Return (X, Y) of the center of cell containing provided text 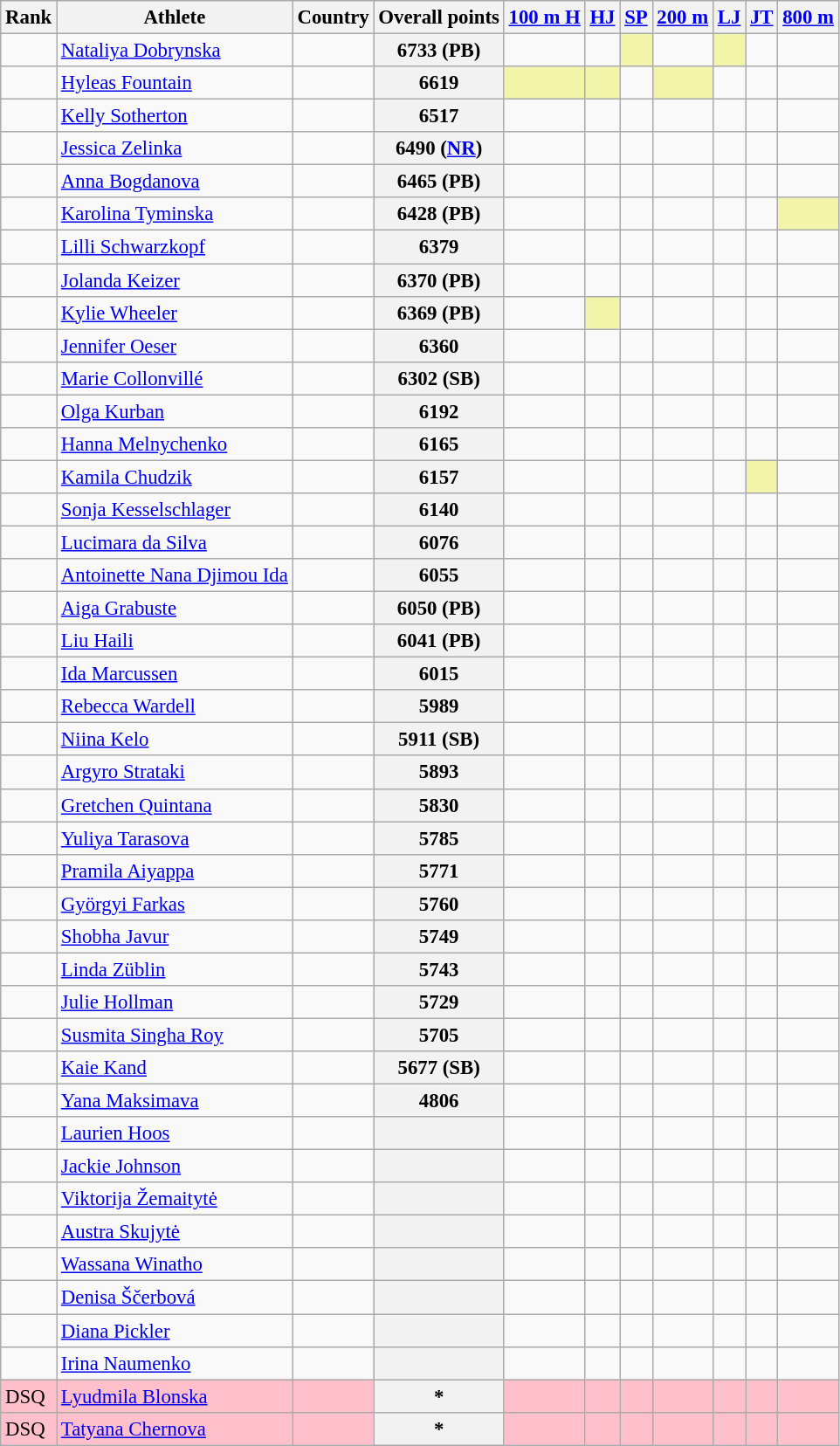
100 m H (545, 17)
Wassana Winatho (175, 1265)
Ida Marcussen (175, 674)
Tatyana Chernova (175, 1429)
Yuliya Tarasova (175, 838)
6465 (PB) (438, 182)
5749 (438, 937)
Irina Naumenko (175, 1363)
5785 (438, 838)
6076 (438, 542)
Athlete (175, 17)
5760 (438, 904)
Overall points (438, 17)
Sonja Kesselschlager (175, 510)
5705 (438, 1035)
6619 (438, 83)
Hyleas Fountain (175, 83)
Hanna Melnychenko (175, 444)
SP (636, 17)
LJ (728, 17)
Yana Maksimava (175, 1101)
800 m (809, 17)
6360 (438, 346)
6490 (NR) (438, 148)
Shobha Javur (175, 937)
4806 (438, 1101)
6369 (PB) (438, 313)
Austra Skujytė (175, 1232)
Antoinette Nana Djimou Ida (175, 575)
Denisa Ščerbová (175, 1298)
Anna Bogdanova (175, 182)
Jackie Johnson (175, 1167)
5893 (438, 773)
6428 (PB) (438, 214)
5771 (438, 871)
Kaie Kand (175, 1068)
Jolanda Keizer (175, 280)
Lilli Schwarzkopf (175, 247)
Aiga Grabuste (175, 609)
Lucimara da Silva (175, 542)
Susmita Singha Roy (175, 1035)
HJ (602, 17)
6517 (438, 116)
200 m (683, 17)
5989 (438, 706)
5743 (438, 969)
Gretchen Quintana (175, 805)
Rebecca Wardell (175, 706)
Jennifer Oeser (175, 346)
Nataliya Dobrynska (175, 51)
6055 (438, 575)
6733 (PB) (438, 51)
Kylie Wheeler (175, 313)
Karolina Tyminska (175, 214)
6050 (PB) (438, 609)
Jessica Zelinka (175, 148)
Györgyi Farkas (175, 904)
Julie Hollman (175, 1002)
Lyudmila Blonska (175, 1396)
Liu Haili (175, 641)
Country (334, 17)
Olga Kurban (175, 411)
6192 (438, 411)
5677 (SB) (438, 1068)
6015 (438, 674)
Viktorija Žemaitytė (175, 1199)
JT (761, 17)
6370 (PB) (438, 280)
Argyro Strataki (175, 773)
Niina Kelo (175, 740)
6041 (PB) (438, 641)
6302 (SB) (438, 378)
Kamila Chudzik (175, 477)
Diana Pickler (175, 1331)
6165 (438, 444)
Marie Collonvillé (175, 378)
5911 (SB) (438, 740)
5830 (438, 805)
Kelly Sotherton (175, 116)
6140 (438, 510)
6379 (438, 247)
Pramila Aiyappa (175, 871)
5729 (438, 1002)
Rank (29, 17)
Laurien Hoos (175, 1133)
6157 (438, 477)
Linda Züblin (175, 969)
